Pinpoint the cell where the given text exists, returning its (X, Y) midpoint coordinate. 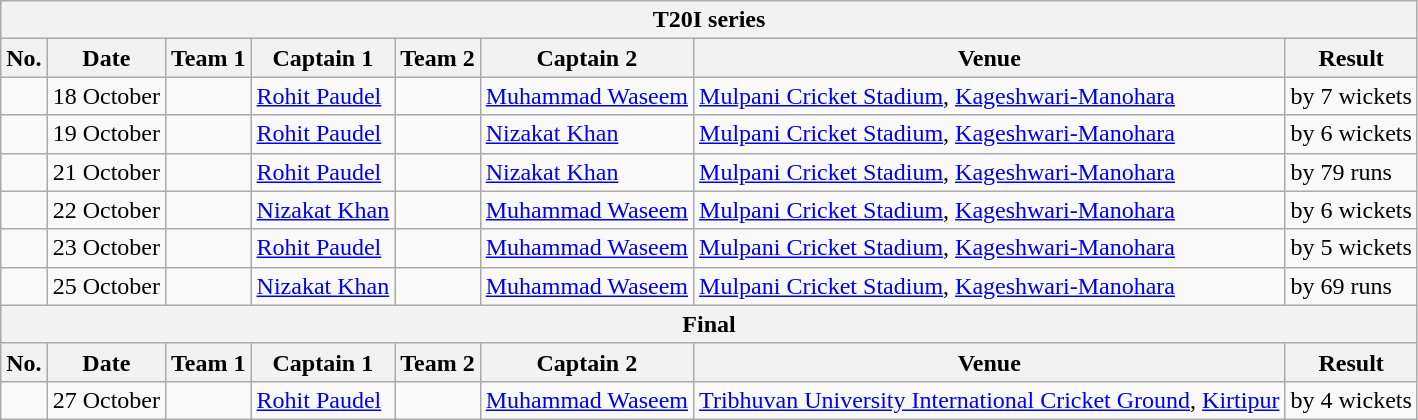
25 October (106, 286)
18 October (106, 96)
23 October (106, 248)
Tribhuvan University International Cricket Ground, Kirtipur (990, 400)
by 5 wickets (1351, 248)
19 October (106, 134)
by 4 wickets (1351, 400)
Final (710, 324)
by 79 runs (1351, 172)
22 October (106, 210)
21 October (106, 172)
T20I series (710, 20)
by 7 wickets (1351, 96)
27 October (106, 400)
by 69 runs (1351, 286)
